Locate the cell with the specified text and output its (x, y) center coordinate. 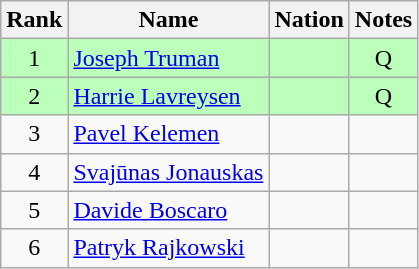
Davide Boscaro (168, 210)
1 (34, 58)
3 (34, 134)
Name (168, 20)
2 (34, 96)
Nation (309, 20)
Harrie Lavreysen (168, 96)
5 (34, 210)
Patryk Rajkowski (168, 248)
4 (34, 172)
Svajūnas Jonauskas (168, 172)
Pavel Kelemen (168, 134)
Notes (383, 20)
Rank (34, 20)
6 (34, 248)
Joseph Truman (168, 58)
